From the cell containing the given text, extract its center point as [x, y] coordinate. 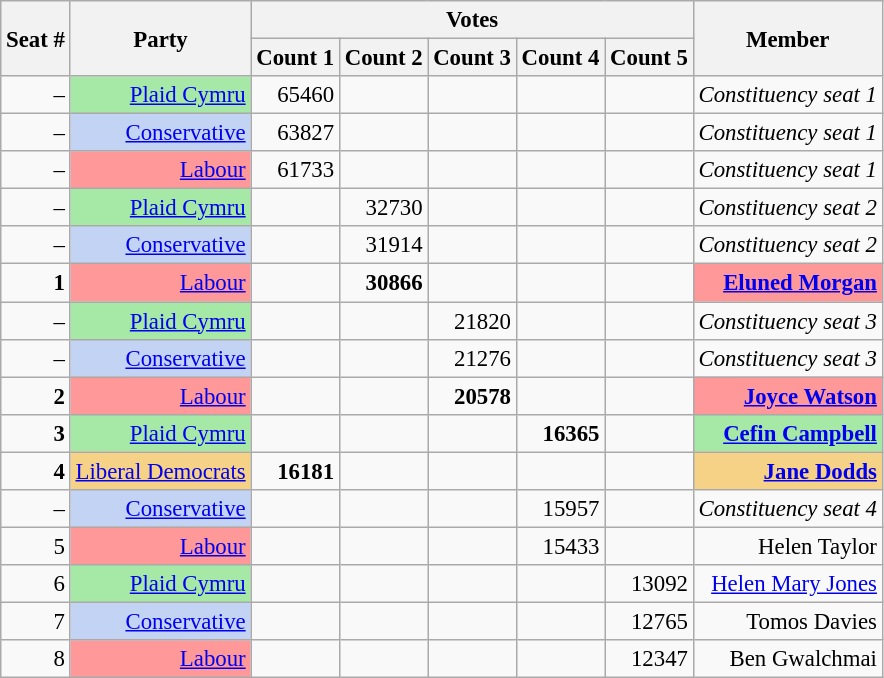
15957 [560, 509]
15433 [560, 546]
Member [788, 38]
12765 [649, 621]
61733 [295, 170]
63827 [295, 133]
16181 [295, 471]
16365 [560, 433]
7 [36, 621]
21820 [472, 321]
2 [36, 396]
Votes [472, 20]
Count 3 [472, 58]
Ben Gwalchmai [788, 659]
32730 [383, 208]
31914 [383, 245]
Count 1 [295, 58]
Tomos Davies [788, 621]
Liberal Democrats [160, 471]
Count 5 [649, 58]
Cefin Campbell [788, 433]
4 [36, 471]
Eluned Morgan [788, 283]
Seat # [36, 38]
Helen Mary Jones [788, 584]
Count 4 [560, 58]
30866 [383, 283]
Constituency seat 4 [788, 509]
Count 2 [383, 58]
21276 [472, 358]
65460 [295, 95]
Joyce Watson [788, 396]
1 [36, 283]
20578 [472, 396]
12347 [649, 659]
3 [36, 433]
8 [36, 659]
5 [36, 546]
Helen Taylor [788, 546]
Jane Dodds [788, 471]
13092 [649, 584]
6 [36, 584]
Party [160, 38]
